Provide the (x, y) coordinate of the cell's center where the given text is located.  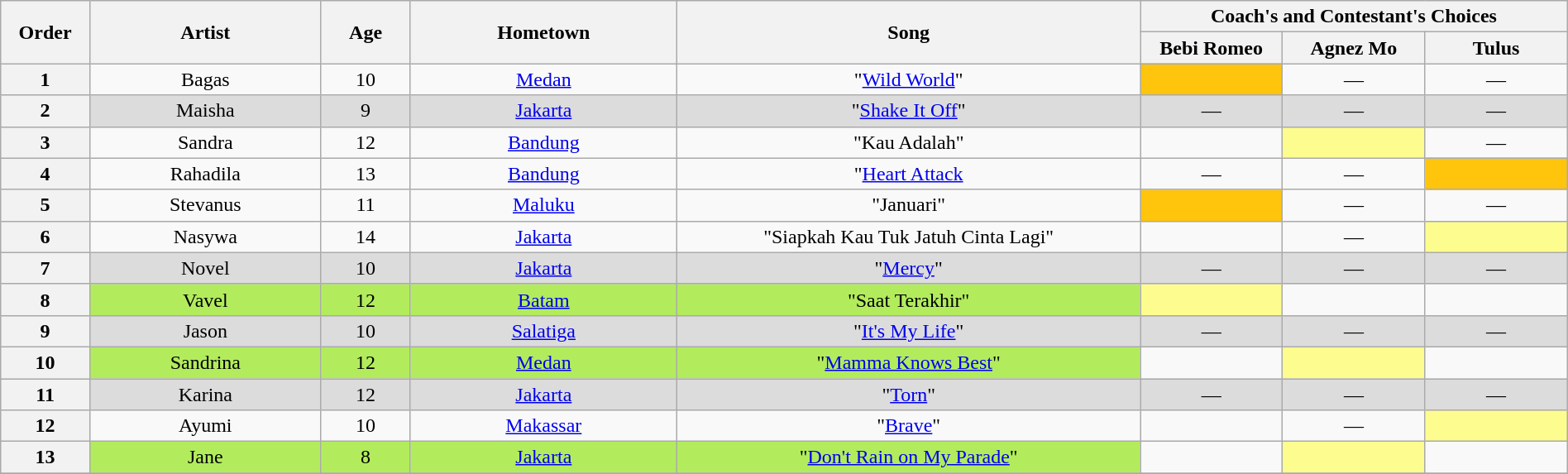
"Shake It Off" (909, 111)
7 (45, 268)
"Kau Adalah" (909, 142)
Bagas (205, 79)
"Januari" (909, 205)
Stevanus (205, 205)
Coach's and Contestant's Choices (1355, 17)
Sandrina (205, 362)
Song (909, 32)
Bebi Romeo (1212, 48)
Order (45, 32)
Hometown (544, 32)
"Saat Terakhir" (909, 299)
"Brave" (909, 426)
Artist (205, 32)
"Heart Attack (909, 174)
Jason (205, 331)
Jane (205, 457)
"Torn" (909, 395)
Salatiga (544, 331)
Makassar (544, 426)
4 (45, 174)
Batam (544, 299)
"Wild World" (909, 79)
Nasywa (205, 237)
Maluku (544, 205)
Ayumi (205, 426)
6 (45, 237)
Tulus (1496, 48)
Vavel (205, 299)
Novel (205, 268)
Age (366, 32)
Rahadila (205, 174)
Karina (205, 395)
"Siapkah Kau Tuk Jatuh Cinta Lagi" (909, 237)
"It's My Life" (909, 331)
3 (45, 142)
"Mamma Knows Best" (909, 362)
14 (366, 237)
Maisha (205, 111)
Sandra (205, 142)
"Don't Rain on My Parade" (909, 457)
2 (45, 111)
1 (45, 79)
Agnez Mo (1354, 48)
"Mercy" (909, 268)
5 (45, 205)
